Pinpoint the cell where the given text exists, returning its [X, Y] midpoint coordinate. 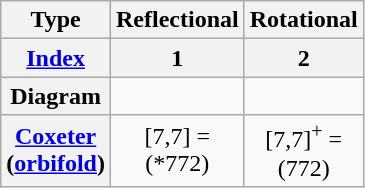
2 [304, 58]
[7,7]+ = (772) [304, 151]
Diagram [56, 96]
Reflectional [177, 20]
Type [56, 20]
Index [56, 58]
[7,7] = (*772) [177, 151]
1 [177, 58]
Rotational [304, 20]
Coxeter(orbifold) [56, 151]
